Output the [x, y] coordinate of the center of the cell containing the given text.  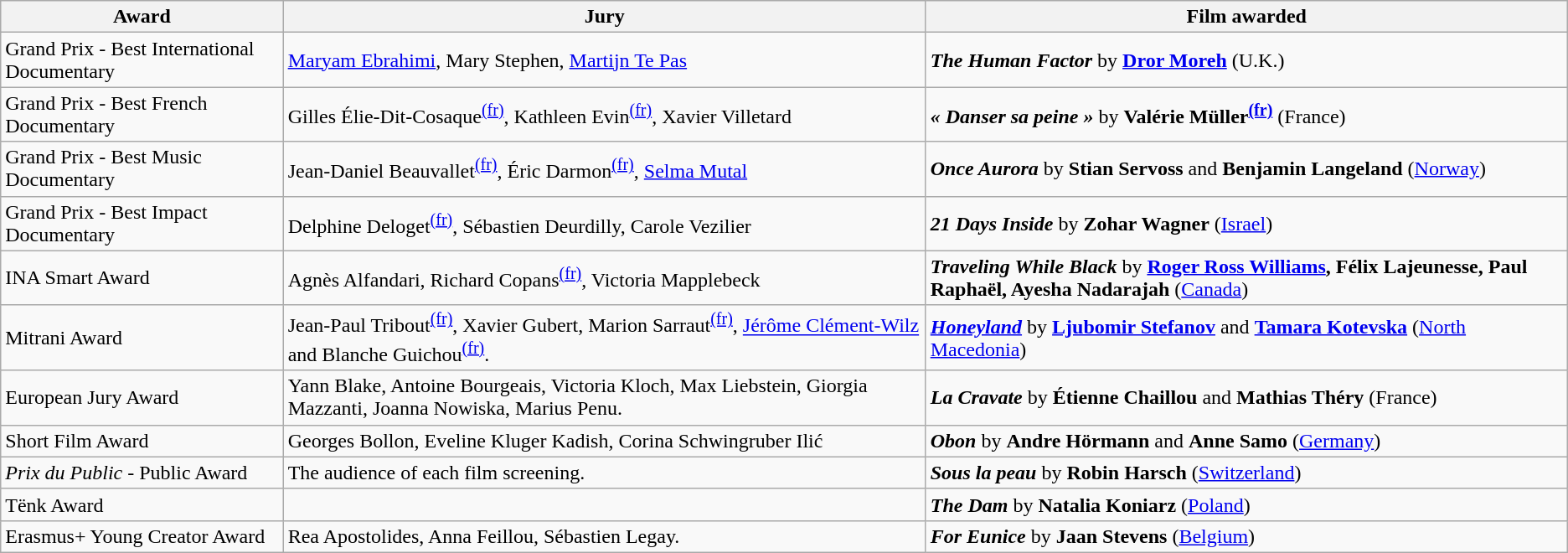
Gilles Élie-Dit-Cosaque(fr), Kathleen Evin(fr), Xavier Villetard [605, 114]
Obon by Andre Hörmann and Anne Samo (Germany) [1246, 441]
Delphine Deloget(fr), Sébastien Deurdilly, Carole Vezilier [605, 223]
Grand Prix - Best French Documentary [142, 114]
Grand Prix - Best Music Documentary [142, 169]
Short Film Award [142, 441]
Maryam Ebrahimi, Mary Stephen, Martijn Te Pas [605, 60]
Film awarded [1246, 17]
Grand Prix - Best International Documentary [142, 60]
21 Days Inside by Zohar Wagner (Israel) [1246, 223]
« Danser sa peine » by Valérie Müller(fr) (France) [1246, 114]
Mitrani Award [142, 338]
INA Smart Award [142, 278]
Grand Prix - Best Impact Documentary [142, 223]
Once Aurora by Stian Servoss and Benjamin Langeland (Norway) [1246, 169]
Jean-Paul Tribout(fr), Xavier Gubert, Marion Sarraut(fr), Jérôme Clément-Wilz and Blanche Guichou(fr). [605, 338]
Honeyland by Ljubomir Stefanov and Tamara Kotevska (North Macedonia) [1246, 338]
Georges Bollon, Eveline Kluger Kadish, Corina Schwingruber Ilić [605, 441]
Jean-Daniel Beauvallet(fr), Éric Darmon(fr), Selma Mutal [605, 169]
For Eunice by Jaan Stevens (Belgium) [1246, 536]
Award [142, 17]
Jury [605, 17]
The audience of each film screening. [605, 473]
Erasmus+ Young Creator Award [142, 536]
Tënk Award [142, 504]
The Human Factor by Dror Moreh (U.K.) [1246, 60]
Yann Blake, Antoine Bourgeais, Victoria Kloch, Max Liebstein, Giorgia Mazzanti, Joanna Nowiska, Marius Penu. [605, 397]
Prix du Public - Public Award [142, 473]
The Dam by Natalia Koniarz (Poland) [1246, 504]
Traveling While Black by Roger Ross Williams, Félix Lajeunesse, Paul Raphaël, Ayesha Nadarajah (Canada) [1246, 278]
La Cravate by Étienne Chaillou and Mathias Théry (France) [1246, 397]
Agnès Alfandari, Richard Copans(fr), Victoria Mapplebeck [605, 278]
Sous la peau by Robin Harsch (Switzerland) [1246, 473]
European Jury Award [142, 397]
Rea Apostolides, Anna Feillou, Sébastien Legay. [605, 536]
